Return [x, y] of the center of cell containing provided text 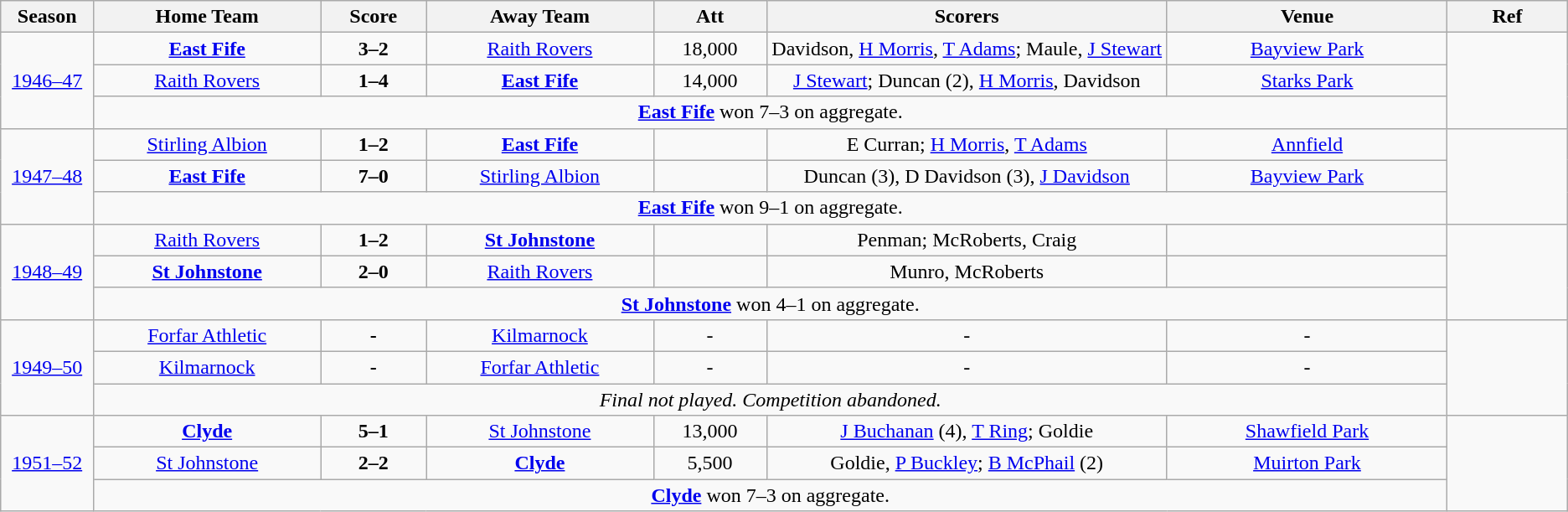
1946–47 [47, 80]
5–1 [374, 432]
Score [374, 17]
Munro, McRoberts [967, 272]
1947–48 [47, 176]
3–2 [374, 49]
J Buchanan (4), T Ring; Goldie [967, 432]
St Johnstone won 4–1 on aggregate. [771, 303]
1949–50 [47, 367]
Shawfield Park [1307, 432]
Home Team [208, 17]
Duncan (3), D Davidson (3), J Davidson [967, 176]
East Fife won 7–3 on aggregate. [771, 112]
J Stewart; Duncan (2), H Morris, Davidson [967, 80]
Clyde won 7–3 on aggregate. [771, 495]
Final not played. Competition abandoned. [771, 400]
East Fife won 9–1 on aggregate. [771, 208]
Annfield [1307, 144]
Att [710, 17]
E Curran; H Morris, T Adams [967, 144]
2–0 [374, 272]
Venue [1307, 17]
7–0 [374, 176]
1–4 [374, 80]
Muirton Park [1307, 463]
Penman; McRoberts, Craig [967, 240]
14,000 [710, 80]
Goldie, P Buckley; B McPhail (2) [967, 463]
5,500 [710, 463]
Davidson, H Morris, T Adams; Maule, J Stewart [967, 49]
Starks Park [1307, 80]
Scorers [967, 17]
1951–52 [47, 463]
18,000 [710, 49]
Season [47, 17]
13,000 [710, 432]
2–2 [374, 463]
1948–49 [47, 272]
Away Team [539, 17]
Ref [1508, 17]
